Scan for the cell matching the given text and deliver its [X, Y] coordinate at center. 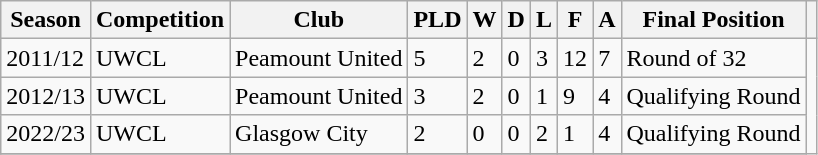
2022/23 [46, 134]
Club [319, 20]
L [544, 20]
7 [607, 58]
2011/12 [46, 58]
W [484, 20]
F [576, 20]
Season [46, 20]
Competition [160, 20]
Round of 32 [714, 58]
5 [438, 58]
2012/13 [46, 96]
PLD [438, 20]
D [516, 20]
12 [576, 58]
Glasgow City [319, 134]
9 [576, 96]
Final Position [714, 20]
A [607, 20]
